Return [x, y] of the center of cell containing provided text 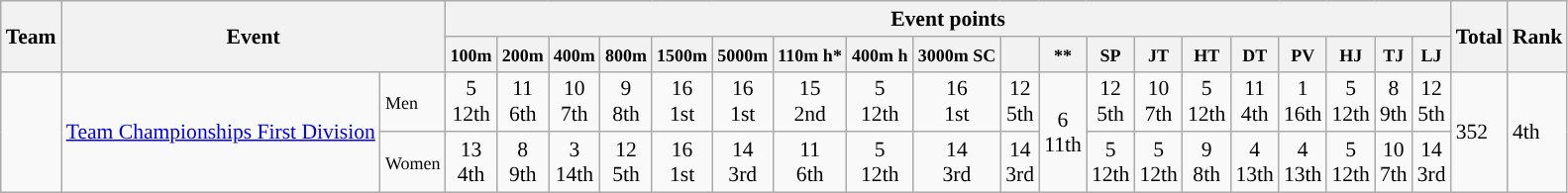
Total [1480, 36]
Event points [949, 19]
Rank [1537, 36]
Team [32, 36]
3000m SC [957, 54]
100m [471, 54]
400m [575, 54]
Team Championships First Division [221, 132]
Men [413, 101]
15 2nd [810, 101]
11 4th [1254, 101]
1500m [681, 54]
1 16th [1304, 101]
LJ [1432, 54]
800m [626, 54]
TJ [1394, 54]
200m [523, 54]
5000m [743, 54]
** [1063, 54]
HJ [1351, 54]
Event [254, 36]
DT [1254, 54]
352 [1480, 132]
110m h* [810, 54]
JT [1159, 54]
PV [1304, 54]
6 11th [1063, 132]
4th [1537, 132]
400m h [880, 54]
13 4th [471, 162]
HT [1206, 54]
3 14th [575, 162]
Women [413, 162]
SP [1111, 54]
